From the cell containing the given text, extract its center point as [x, y] coordinate. 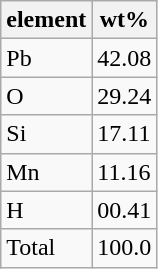
11.16 [124, 172]
Total [46, 248]
element [46, 20]
wt% [124, 20]
17.11 [124, 134]
Si [46, 134]
42.08 [124, 58]
Pb [46, 58]
00.41 [124, 210]
29.24 [124, 96]
100.0 [124, 248]
H [46, 210]
O [46, 96]
Mn [46, 172]
